Identify which cell holds the provided text, then report its [x, y] central coordinate. 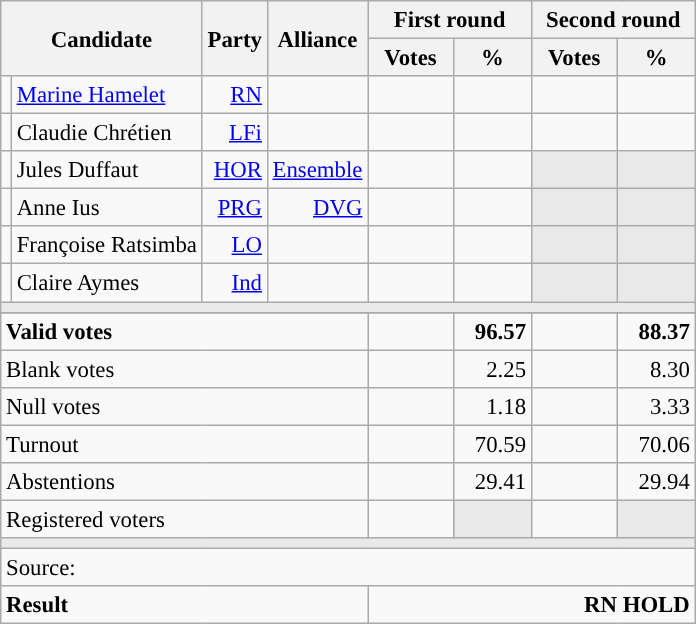
Ind [234, 283]
RN HOLD [532, 605]
70.06 [656, 444]
Second round [613, 20]
Jules Duffaut [106, 170]
8.30 [656, 369]
HOR [234, 170]
Turnout [184, 444]
29.41 [492, 482]
Blank votes [184, 369]
Null votes [184, 406]
Valid votes [184, 331]
96.57 [492, 331]
70.59 [492, 444]
Registered voters [184, 519]
Françoise Ratsimba [106, 245]
3.33 [656, 406]
PRG [234, 208]
1.18 [492, 406]
Party [234, 38]
LFi [234, 133]
Ensemble [317, 170]
Marine Hamelet [106, 95]
LO [234, 245]
First round [450, 20]
Alliance [317, 38]
RN [234, 95]
Claudie Chrétien [106, 133]
2.25 [492, 369]
Source: [348, 567]
29.94 [656, 482]
88.37 [656, 331]
Claire Aymes [106, 283]
Abstentions [184, 482]
Anne Ius [106, 208]
Candidate [102, 38]
DVG [317, 208]
Result [184, 605]
